Identify which cell holds the provided text, then report its (X, Y) central coordinate. 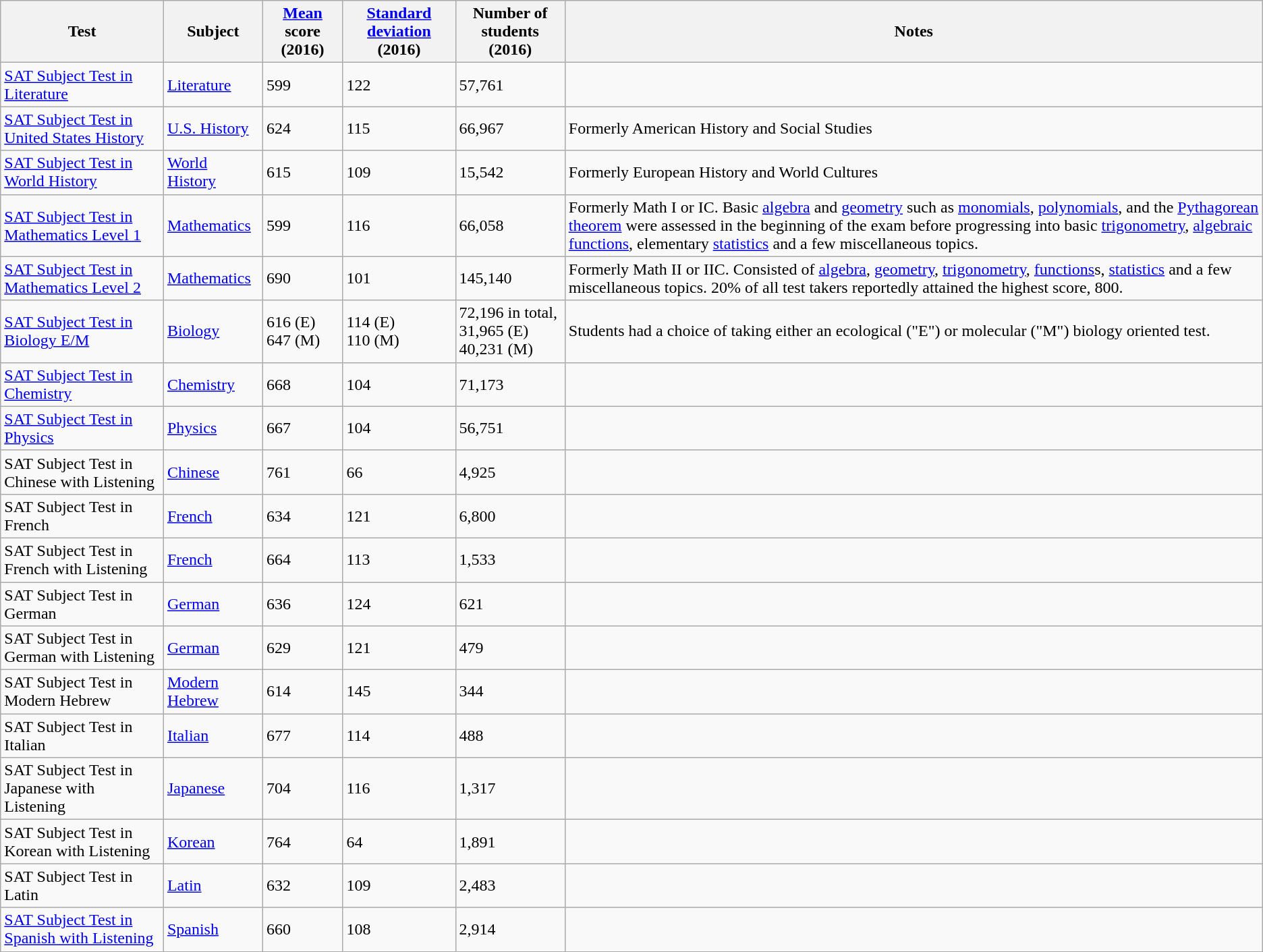
761 (302, 472)
15,542 (510, 173)
632 (302, 885)
704 (302, 789)
Subject (213, 32)
124 (399, 603)
U.S. History (213, 128)
Latin (213, 885)
101 (399, 278)
SAT Subject Test in Spanish with Listening (82, 930)
57,761 (510, 85)
Test (82, 32)
2,914 (510, 930)
Chemistry (213, 385)
SAT Subject Test in Japanese with Listening (82, 789)
71,173 (510, 385)
SAT Subject Test in Korean with Listening (82, 842)
Literature (213, 85)
66,967 (510, 128)
SAT Subject Test in Chemistry (82, 385)
Physics (213, 428)
SAT Subject Test in United States History (82, 128)
1,533 (510, 560)
64 (399, 842)
122 (399, 85)
664 (302, 560)
Modern Hebrew (213, 692)
108 (399, 930)
Number of students (2016) (510, 32)
Notes (914, 32)
SAT Subject Test in French with Listening (82, 560)
SAT Subject Test in Mathematics Level 2 (82, 278)
344 (510, 692)
SAT Subject Test in Latin (82, 885)
Japanese (213, 789)
SAT Subject Test in Italian (82, 735)
66 (399, 472)
1,317 (510, 789)
660 (302, 930)
Biology (213, 331)
114 (E)110 (M) (399, 331)
479 (510, 648)
667 (302, 428)
World History (213, 173)
Chinese (213, 472)
SAT Subject Test in German (82, 603)
115 (399, 128)
629 (302, 648)
56,751 (510, 428)
Standard deviation (2016) (399, 32)
614 (302, 692)
Mean score (2016) (302, 32)
616 (E)647 (M) (302, 331)
1,891 (510, 842)
668 (302, 385)
145,140 (510, 278)
621 (510, 603)
145 (399, 692)
SAT Subject Test in Chinese with Listening (82, 472)
72,196 in total, 31,965 (E)40,231 (M) (510, 331)
SAT Subject Test in German with Listening (82, 648)
4,925 (510, 472)
Formerly European History and World Cultures (914, 173)
SAT Subject Test in Mathematics Level 1 (82, 225)
6,800 (510, 515)
SAT Subject Test in Biology E/M (82, 331)
634 (302, 515)
488 (510, 735)
2,483 (510, 885)
66,058 (510, 225)
Italian (213, 735)
690 (302, 278)
Korean (213, 842)
SAT Subject Test in Physics (82, 428)
SAT Subject Test in Literature (82, 85)
114 (399, 735)
677 (302, 735)
Spanish (213, 930)
764 (302, 842)
624 (302, 128)
SAT Subject Test in World History (82, 173)
Students had a choice of taking either an ecological ("E") or molecular ("M") biology oriented test. (914, 331)
113 (399, 560)
SAT Subject Test in French (82, 515)
SAT Subject Test in Modern Hebrew (82, 692)
615 (302, 173)
Formerly American History and Social Studies (914, 128)
636 (302, 603)
